For the text-containing cell, return its midpoint in (X, Y) coordinate format. 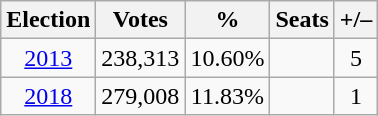
Election (48, 20)
11.83% (228, 96)
Seats (302, 20)
10.60% (228, 58)
279,008 (140, 96)
238,313 (140, 58)
% (228, 20)
2018 (48, 96)
Votes (140, 20)
1 (356, 96)
5 (356, 58)
+/– (356, 20)
2013 (48, 58)
